Output the [x, y] coordinate of the center of the cell containing the given text.  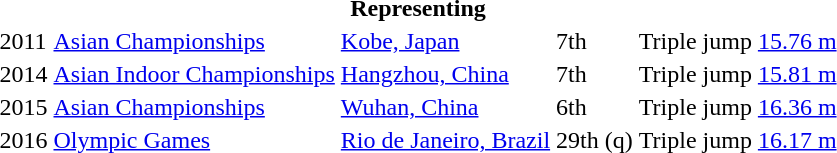
Asian Indoor Championships [194, 74]
Wuhan, China [445, 107]
6th [595, 107]
Kobe, Japan [445, 41]
Hangzhou, China [445, 74]
